Identify which cell holds the provided text, then report its [x, y] central coordinate. 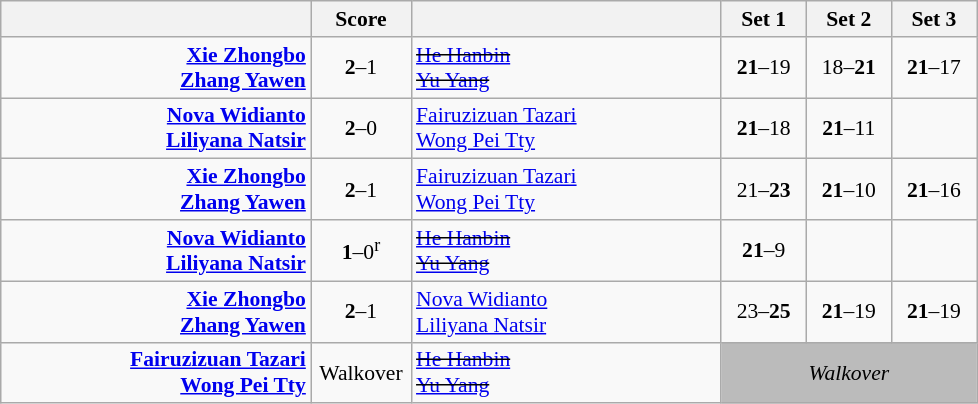
21–17 [934, 68]
18–21 [848, 68]
Score [361, 19]
23–25 [764, 312]
21–10 [848, 190]
Set 3 [934, 19]
Set 2 [848, 19]
1–0r [361, 250]
21–11 [848, 128]
21–18 [764, 128]
21–16 [934, 190]
21–23 [764, 190]
Set 1 [764, 19]
21–9 [764, 250]
2–0 [361, 128]
